For the text-containing cell, return its midpoint in [X, Y] coordinate format. 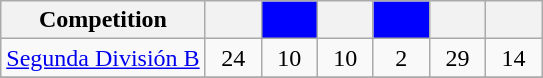
29 [457, 58]
Segunda División B [103, 58]
24 [233, 58]
2 [401, 58]
Competition [103, 20]
14 [513, 58]
